From the cell containing the given text, extract its center point as [X, Y] coordinate. 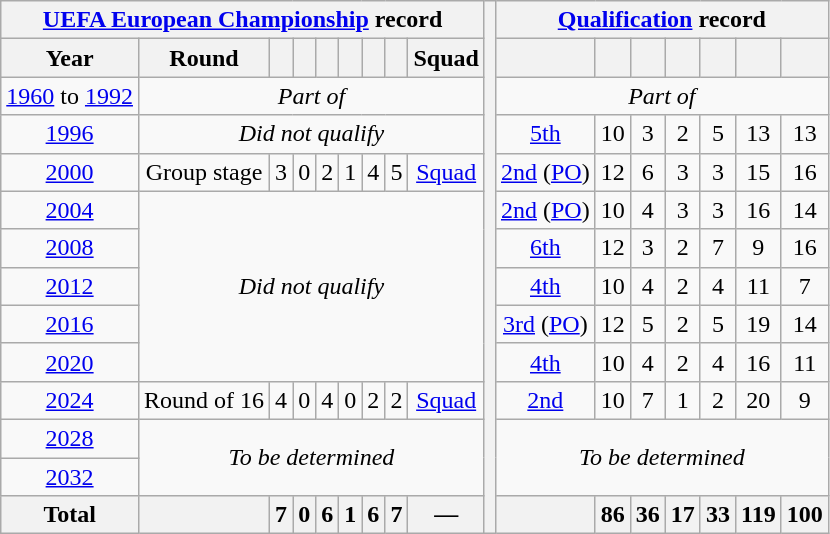
119 [758, 515]
3rd (PO) [545, 324]
15 [758, 172]
— [446, 515]
2000 [70, 172]
2032 [70, 477]
2008 [70, 248]
20 [758, 400]
1960 to 1992 [70, 96]
86 [612, 515]
2024 [70, 400]
UEFA European Championship record [243, 20]
Year [70, 58]
19 [758, 324]
Round of 16 [204, 400]
Qualification record [662, 20]
1996 [70, 134]
2012 [70, 286]
5th [545, 134]
2nd [545, 400]
100 [804, 515]
Group stage [204, 172]
33 [718, 515]
36 [648, 515]
Round [204, 58]
6th [545, 248]
2028 [70, 438]
2004 [70, 210]
Total [70, 515]
17 [682, 515]
2020 [70, 362]
2016 [70, 324]
